Scan for the cell matching the given text and deliver its (X, Y) coordinate at center. 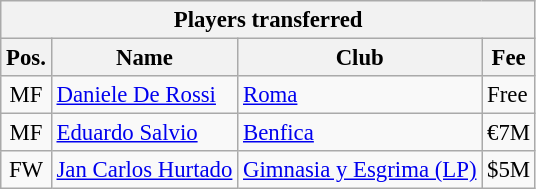
Eduardo Salvio (144, 133)
Benfica (360, 133)
Daniele De Rossi (144, 95)
Gimnasia y Esgrima (LP) (360, 170)
FW (26, 170)
Free (509, 95)
Club (360, 58)
Name (144, 58)
Players transferred (268, 20)
Pos. (26, 58)
Fee (509, 58)
Jan Carlos Hurtado (144, 170)
$5M (509, 170)
€7M (509, 133)
Roma (360, 95)
